Locate the cell with the specified text and output its (x, y) center coordinate. 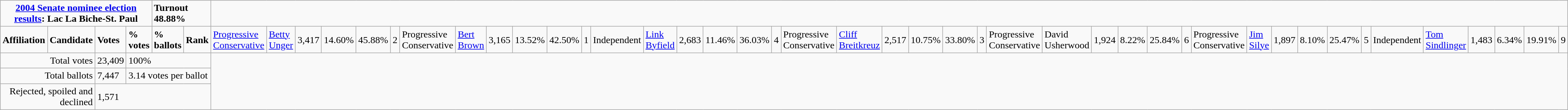
1,924 (1104, 39)
2,683 (690, 39)
Total ballots (48, 76)
Rank (197, 39)
14.60% (339, 39)
36.03% (754, 39)
45.88% (373, 39)
Tom Sindlinger (1446, 39)
1,571 (153, 97)
Jim Silye (1259, 39)
2004 Senate nominee election results: Lac La Biche-St. Paul (76, 14)
Link Byfield (660, 39)
42.50% (564, 39)
David Usherwood (1067, 39)
9 (1563, 39)
11.46% (720, 39)
Bert Brown (471, 39)
25.47% (1345, 39)
7,447 (111, 76)
8.10% (1312, 39)
1 (586, 39)
3,165 (499, 39)
Betty Unger (281, 39)
13.52% (530, 39)
Cliff Breitkreuz (859, 39)
23,409 (111, 60)
6.34% (1510, 39)
6 (1186, 39)
3.14 votes per ballot (168, 76)
Candidate (71, 39)
2,517 (896, 39)
3 (982, 39)
% votes (139, 39)
33.80% (960, 39)
8.22% (1133, 39)
4 (777, 39)
3,417 (308, 39)
10.75% (926, 39)
2 (395, 39)
100% (168, 60)
25.84% (1164, 39)
Total votes (48, 60)
Affiliation (24, 39)
% ballots (167, 39)
1,483 (1481, 39)
Rejected, spoiled and declined (48, 97)
5 (1367, 39)
1,897 (1285, 39)
Turnout 48.88% (181, 14)
Votes (111, 39)
19.91% (1541, 39)
